Search for the cell housing the specified text and yield its (x, y) center coordinate. 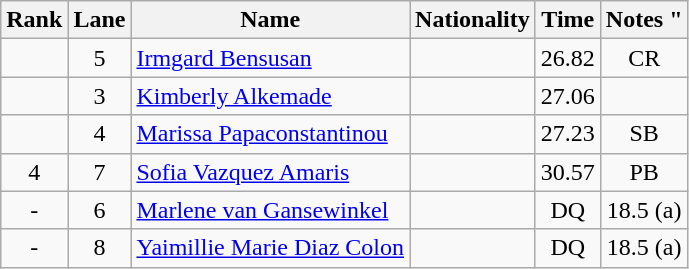
Marissa Papaconstantinou (270, 134)
Rank (34, 20)
27.23 (568, 134)
3 (100, 96)
Kimberly Alkemade (270, 96)
SB (644, 134)
Irmgard Bensusan (270, 58)
27.06 (568, 96)
Marlene van Gansewinkel (270, 210)
Nationality (473, 20)
Time (568, 20)
PB (644, 172)
6 (100, 210)
CR (644, 58)
26.82 (568, 58)
30.57 (568, 172)
7 (100, 172)
5 (100, 58)
8 (100, 248)
Lane (100, 20)
Sofia Vazquez Amaris (270, 172)
Yaimillie Marie Diaz Colon (270, 248)
Notes " (644, 20)
Name (270, 20)
